Identify which cell holds the provided text, then report its (x, y) central coordinate. 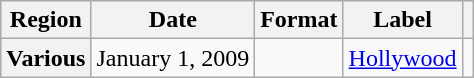
Various (46, 58)
Label (402, 20)
January 1, 2009 (173, 58)
Date (173, 20)
Region (46, 20)
Format (299, 20)
Hollywood (402, 58)
